Extract the [X, Y] coordinate from the center of the cell holding the provided text.  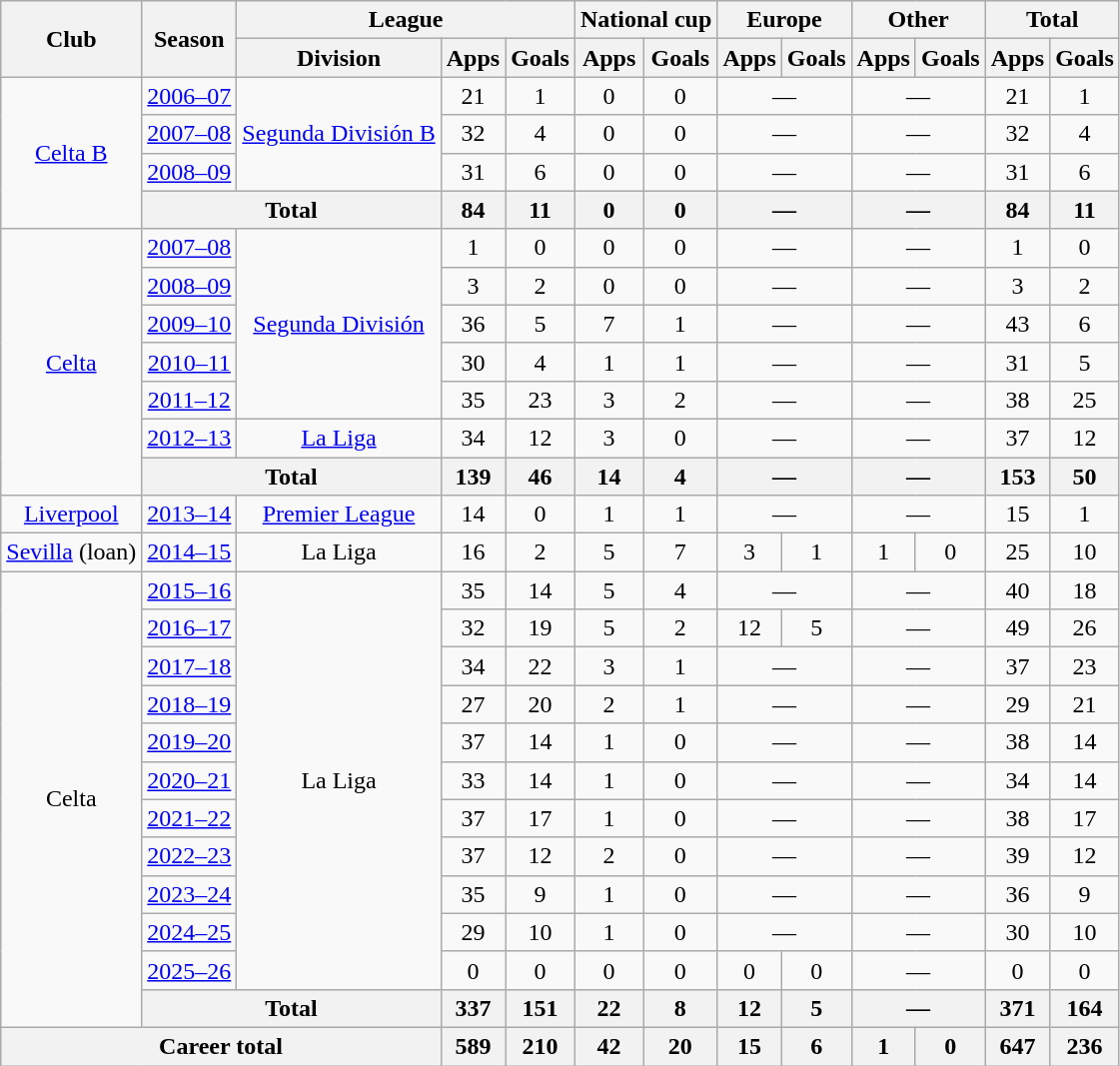
National cup [645, 20]
39 [1017, 856]
Division [339, 58]
589 [473, 1046]
Career total [221, 1046]
151 [541, 1008]
371 [1017, 1008]
2014–15 [190, 552]
Europe [784, 20]
50 [1085, 477]
2011–12 [190, 400]
49 [1017, 628]
2016–17 [190, 628]
42 [608, 1046]
Club [72, 39]
139 [473, 477]
2018–19 [190, 704]
2017–18 [190, 666]
Segunda División B [339, 134]
2023–24 [190, 894]
2020–21 [190, 780]
647 [1017, 1046]
2024–25 [190, 932]
2006–07 [190, 96]
46 [541, 477]
40 [1017, 590]
2021–22 [190, 818]
Celta B [72, 153]
Segunda División [339, 324]
Other [918, 20]
33 [473, 780]
Season [190, 39]
2012–13 [190, 438]
8 [680, 1008]
2022–23 [190, 856]
236 [1085, 1046]
2013–14 [190, 515]
19 [541, 628]
2010–11 [190, 362]
2015–16 [190, 590]
Sevilla (loan) [72, 552]
Premier League [339, 515]
43 [1017, 324]
2009–10 [190, 324]
2019–20 [190, 742]
Liverpool [72, 515]
2025–26 [190, 970]
337 [473, 1008]
164 [1085, 1008]
26 [1085, 628]
18 [1085, 590]
16 [473, 552]
27 [473, 704]
League [406, 20]
153 [1017, 477]
210 [541, 1046]
